Determine the (X, Y) coordinate at the center of the cell enclosing the given text.  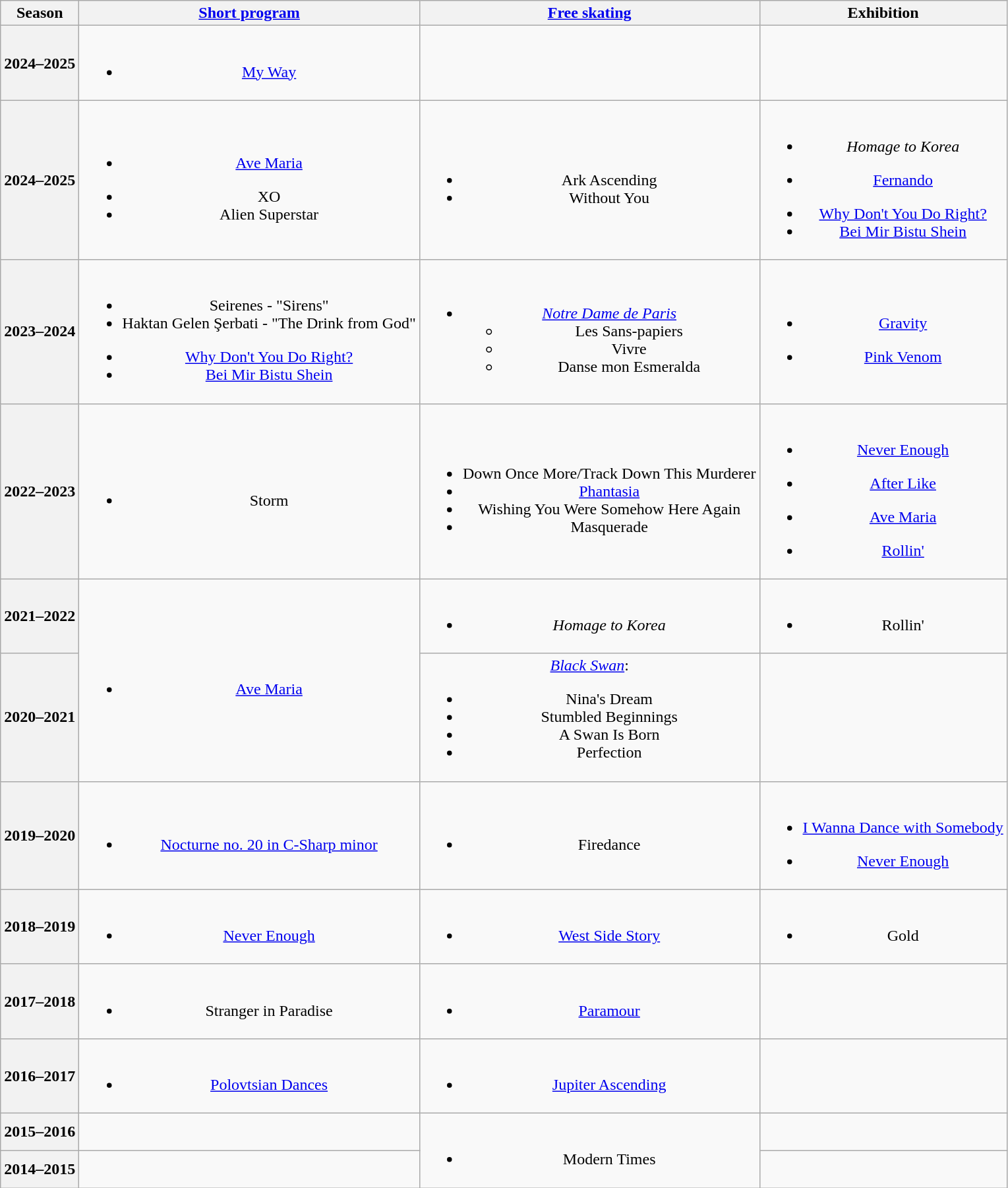
Ave Maria XOAlien Superstar (249, 180)
Homage to Korea (589, 616)
Exhibition (883, 13)
Stranger in Paradise (249, 1001)
I Wanna Dance with Somebody Never Enough (883, 835)
2015–2016 (40, 1131)
Gold (883, 927)
2014–2015 (40, 1170)
Jupiter Ascending (589, 1076)
Polovtsian Dances (249, 1076)
Modern Times (589, 1150)
2023–2024 (40, 332)
Homage to Korea Fernando Why Don't You Do Right?Bei Mir Bistu Shein (883, 180)
Gravity Pink Venom (883, 332)
Free skating (589, 13)
2019–2020 (40, 835)
Never Enough After Like Ave Maria Rollin' (883, 491)
Never Enough (249, 927)
2018–2019 (40, 927)
Rollin' (883, 616)
Seirenes - "Sirens" Haktan Gelen Şerbati - "The Drink from God" Why Don't You Do Right?Bei Mir Bistu Shein (249, 332)
West Side Story (589, 927)
2022–2023 (40, 491)
Paramour (589, 1001)
2020–2021 (40, 717)
Storm (249, 491)
2016–2017 (40, 1076)
Notre Dame de ParisLes Sans-papiersVivre Danse mon Esmeralda (589, 332)
Firedance (589, 835)
2017–2018 (40, 1001)
2021–2022 (40, 616)
Ark AscendingWithout You (589, 180)
My Way (249, 63)
Short program (249, 13)
Down Once More/Track Down This MurdererPhantasiaWishing You Were Somehow Here Again Masquerade (589, 491)
Black Swan:Nina's DreamStumbled BeginningsA Swan Is BornPerfection (589, 717)
Season (40, 13)
Nocturne no. 20 in C-Sharp minor (249, 835)
Ave Maria (249, 680)
